Find where the given text appears and provide that cell's center as [x, y] coordinate. 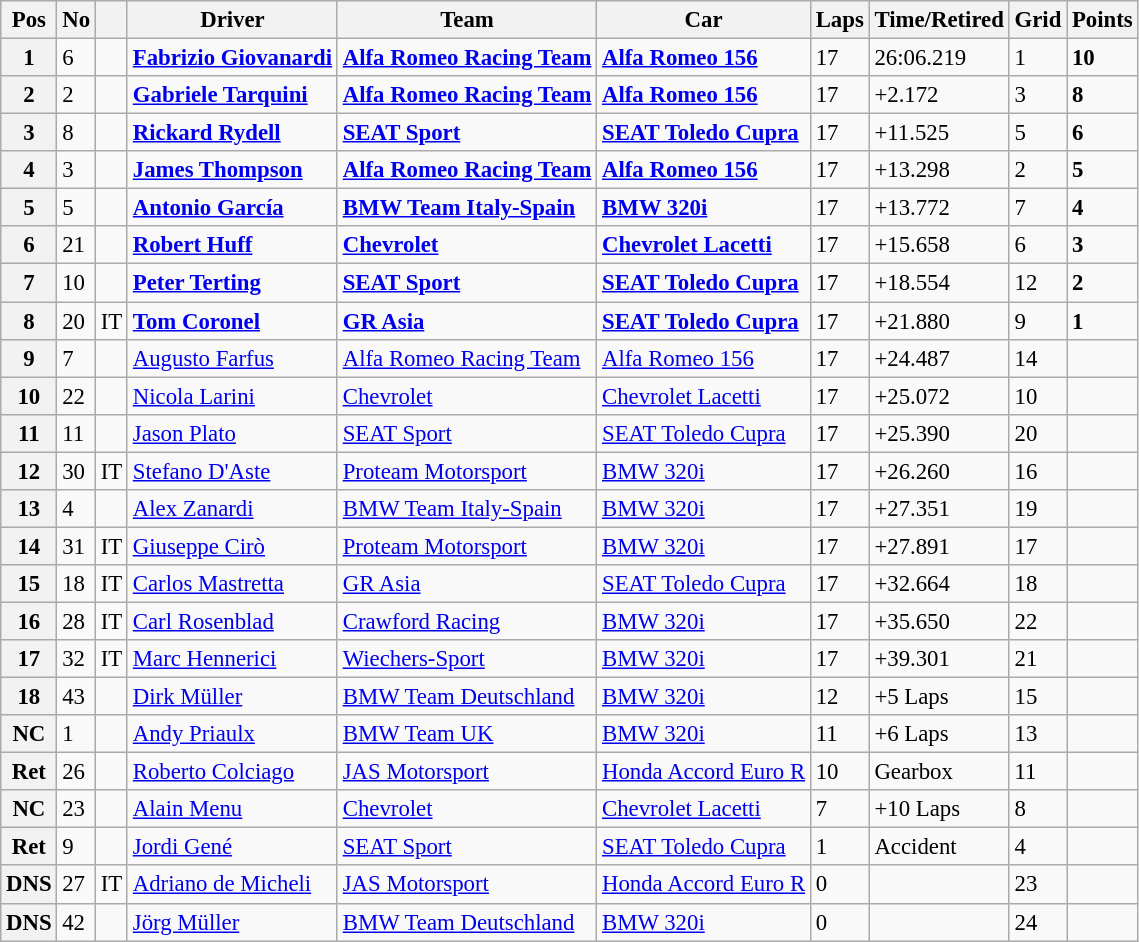
Time/Retired [939, 20]
Stefano D'Aste [232, 471]
30 [76, 471]
+21.880 [939, 321]
Roberto Colciago [232, 772]
+18.554 [939, 283]
Fabrizio Giovanardi [232, 58]
+5 Laps [939, 697]
+15.658 [939, 245]
+25.072 [939, 396]
+32.664 [939, 584]
Accident [939, 847]
Driver [232, 20]
19 [1038, 509]
+24.487 [939, 358]
Jordi Gené [232, 847]
Carlos Mastretta [232, 584]
+6 Laps [939, 734]
Carl Rosenblad [232, 621]
+39.301 [939, 659]
Crawford Racing [466, 621]
Alain Menu [232, 809]
+27.891 [939, 546]
BMW Team UK [466, 734]
Laps [840, 20]
+10 Laps [939, 809]
Wiechers-Sport [466, 659]
26:06.219 [939, 58]
Augusto Farfus [232, 358]
26 [76, 772]
42 [76, 922]
Andy Priaulx [232, 734]
+35.650 [939, 621]
Gearbox [939, 772]
31 [76, 546]
No [76, 20]
Dirk Müller [232, 697]
Peter Terting [232, 283]
27 [76, 885]
Alex Zanardi [232, 509]
Pos [29, 20]
Antonio García [232, 208]
Adriano de Micheli [232, 885]
Jason Plato [232, 433]
Points [1102, 20]
Jörg Müller [232, 922]
Giuseppe Cirò [232, 546]
+13.772 [939, 208]
Rickard Rydell [232, 133]
Nicola Larini [232, 396]
Robert Huff [232, 245]
43 [76, 697]
32 [76, 659]
+11.525 [939, 133]
Marc Hennerici [232, 659]
Gabriele Tarquini [232, 95]
24 [1038, 922]
Tom Coronel [232, 321]
+13.298 [939, 170]
Team [466, 20]
28 [76, 621]
+25.390 [939, 433]
Car [704, 20]
+2.172 [939, 95]
+27.351 [939, 509]
+26.260 [939, 471]
James Thompson [232, 170]
Grid [1038, 20]
